For the text-containing cell, return its midpoint in (X, Y) coordinate format. 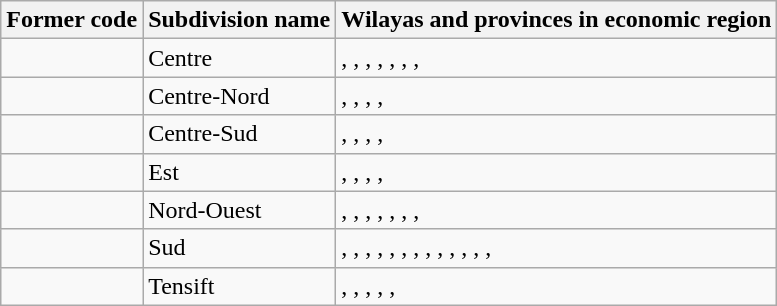
Centre-Nord (240, 96)
Nord-Ouest (240, 210)
Tensift (240, 286)
Est (240, 172)
Centre (240, 58)
Wilayas and provinces in economic region (556, 20)
, , , , , , , , , , , , , (556, 248)
Sud (240, 248)
, , , , , (556, 286)
Centre-Sud (240, 134)
Former code (72, 20)
Subdivision name (240, 20)
